Locate the cell with the specified text and output its (x, y) center coordinate. 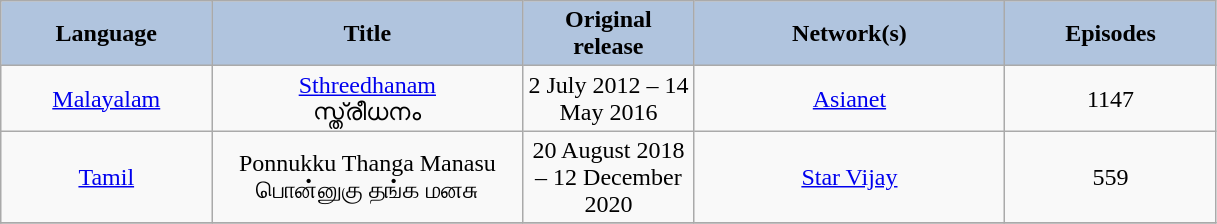
2 July 2012 – 14 May 2016 (608, 98)
Tamil (106, 177)
1147 (1110, 98)
20 August 2018 – 12 December 2020 (608, 177)
Ponnukku Thanga Manasu பொன்னுகு தங்க மனசு (368, 177)
559 (1110, 177)
Sthreedhanam സ്ത്രീധനം (368, 98)
Malayalam (106, 98)
Network(s) (850, 34)
Title (368, 34)
Language (106, 34)
Star Vijay (850, 177)
Original release (608, 34)
Asianet (850, 98)
Episodes (1110, 34)
